Search for the cell housing the specified text and yield its [X, Y] center coordinate. 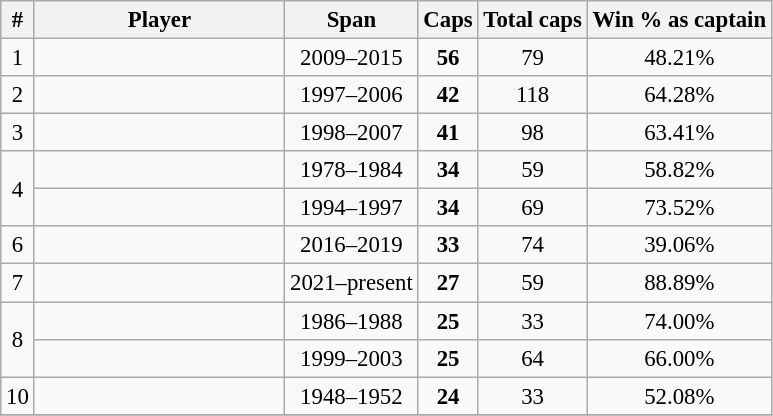
1997–2006 [352, 95]
74.00% [679, 321]
98 [532, 133]
73.52% [679, 208]
118 [532, 95]
64 [532, 358]
64.28% [679, 95]
74 [532, 245]
1948–1952 [352, 396]
27 [448, 283]
24 [448, 396]
39.06% [679, 245]
7 [18, 283]
79 [532, 58]
2009–2015 [352, 58]
Span [352, 20]
1978–1984 [352, 170]
1986–1988 [352, 321]
88.89% [679, 283]
3 [18, 133]
8 [18, 340]
1994–1997 [352, 208]
41 [448, 133]
58.82% [679, 170]
6 [18, 245]
63.41% [679, 133]
52.08% [679, 396]
66.00% [679, 358]
2016–2019 [352, 245]
Caps [448, 20]
4 [18, 188]
42 [448, 95]
10 [18, 396]
1 [18, 58]
Total caps [532, 20]
2 [18, 95]
Win % as captain [679, 20]
1998–2007 [352, 133]
# [18, 20]
56 [448, 58]
Player [160, 20]
48.21% [679, 58]
1999–2003 [352, 358]
69 [532, 208]
2021–present [352, 283]
